Provide the (X, Y) coordinate of the cell's center where the given text is located.  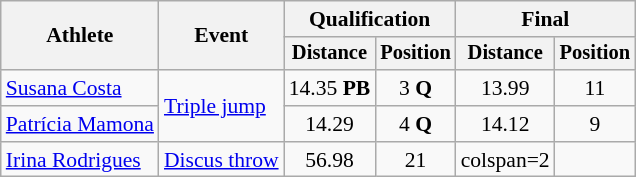
Qualification (370, 19)
Susana Costa (80, 88)
Triple jump (222, 106)
Final (546, 19)
9 (595, 124)
14.12 (506, 124)
13.99 (506, 88)
11 (595, 88)
3 Q (415, 88)
14.29 (330, 124)
Event (222, 36)
Patrícia Mamona (80, 124)
4 Q (415, 124)
14.35 PB (330, 88)
Athlete (80, 36)
